Scan for the cell matching the given text and deliver its [x, y] coordinate at center. 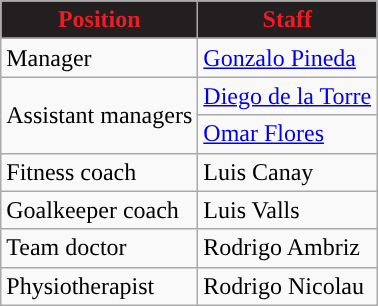
Manager [100, 58]
Rodrigo Ambriz [288, 248]
Gonzalo Pineda [288, 58]
Diego de la Torre [288, 96]
Staff [288, 20]
Team doctor [100, 248]
Goalkeeper coach [100, 210]
Luis Valls [288, 210]
Assistant managers [100, 115]
Luis Canay [288, 172]
Rodrigo Nicolau [288, 286]
Physiotherapist [100, 286]
Position [100, 20]
Fitness coach [100, 172]
Omar Flores [288, 134]
